Locate the cell with the specified text and output its [X, Y] center coordinate. 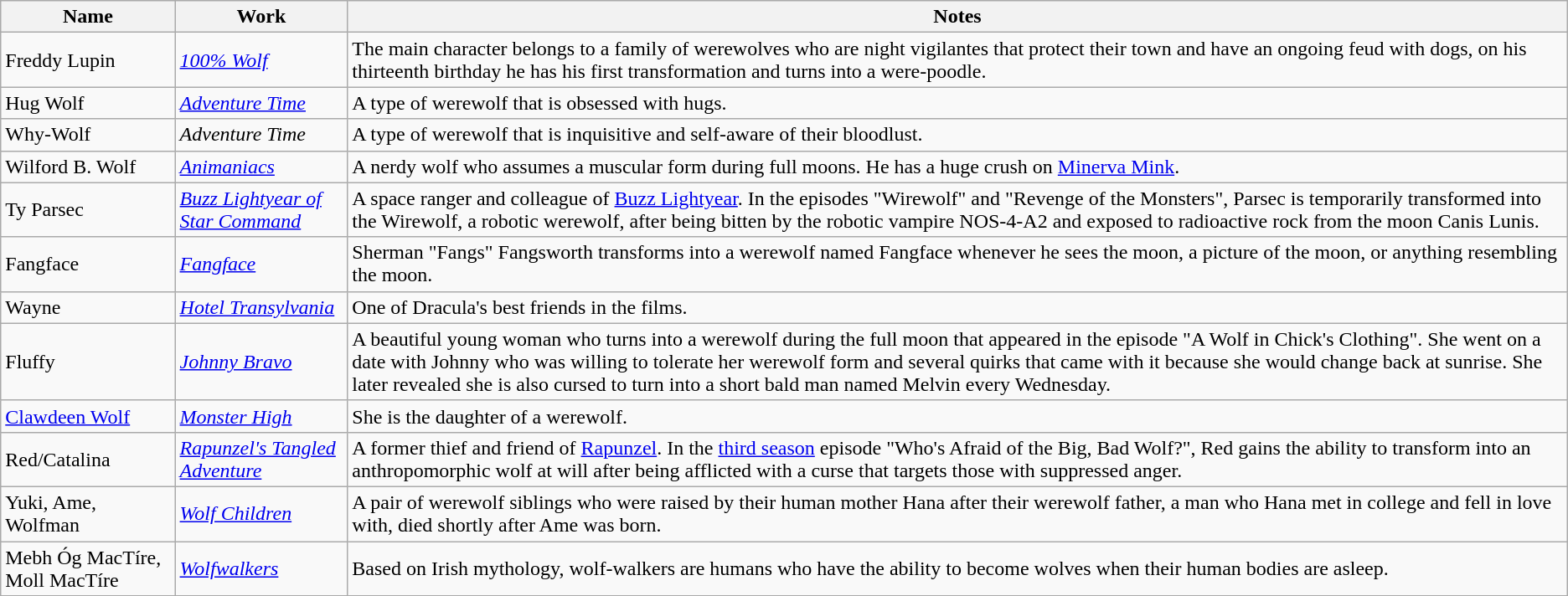
Animaniacs [261, 167]
Work [261, 17]
She is the daughter of a werewolf. [957, 416]
One of Dracula's best friends in the films. [957, 307]
Wilford B. Wolf [88, 167]
Wayne [88, 307]
Clawdeen Wolf [88, 416]
Fluffy [88, 362]
A type of werewolf that is obsessed with hugs. [957, 103]
Monster High [261, 416]
Hug Wolf [88, 103]
Name [88, 17]
Freddy Lupin [88, 60]
A type of werewolf that is inquisitive and self-aware of their bloodlust. [957, 135]
Notes [957, 17]
Mebh Óg MacTíre, Moll MacTíre [88, 568]
Why-Wolf [88, 135]
Johnny Bravo [261, 362]
Based on Irish mythology, wolf-walkers are humans who have the ability to become wolves when their human bodies are asleep. [957, 568]
100% Wolf [261, 60]
Hotel Transylvania [261, 307]
Rapunzel's Tangled Adventure [261, 459]
Ty Parsec [88, 209]
A nerdy wolf who assumes a muscular form during full moons. He has a huge crush on Minerva Mink. [957, 167]
Wolf Children [261, 514]
Wolfwalkers [261, 568]
Buzz Lightyear of Star Command [261, 209]
Red/Catalina [88, 459]
Yuki, Ame, Wolfman [88, 514]
